Return the (x, y) coordinate for the center point of the cell that contains the specified text.  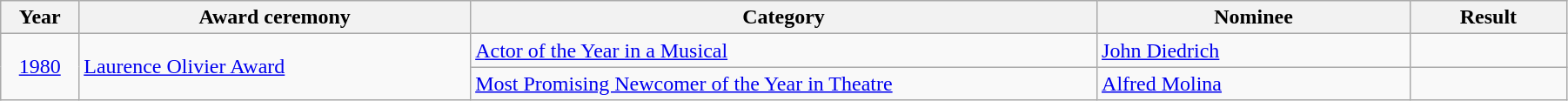
1980 (40, 67)
Alfred Molina (1254, 84)
Result (1488, 17)
Actor of the Year in a Musical (784, 50)
Award ceremony (275, 17)
Year (40, 17)
Laurence Olivier Award (275, 67)
John Diedrich (1254, 50)
Category (784, 17)
Most Promising Newcomer of the Year in Theatre (784, 84)
Nominee (1254, 17)
